Return (x, y) of the center of cell containing provided text 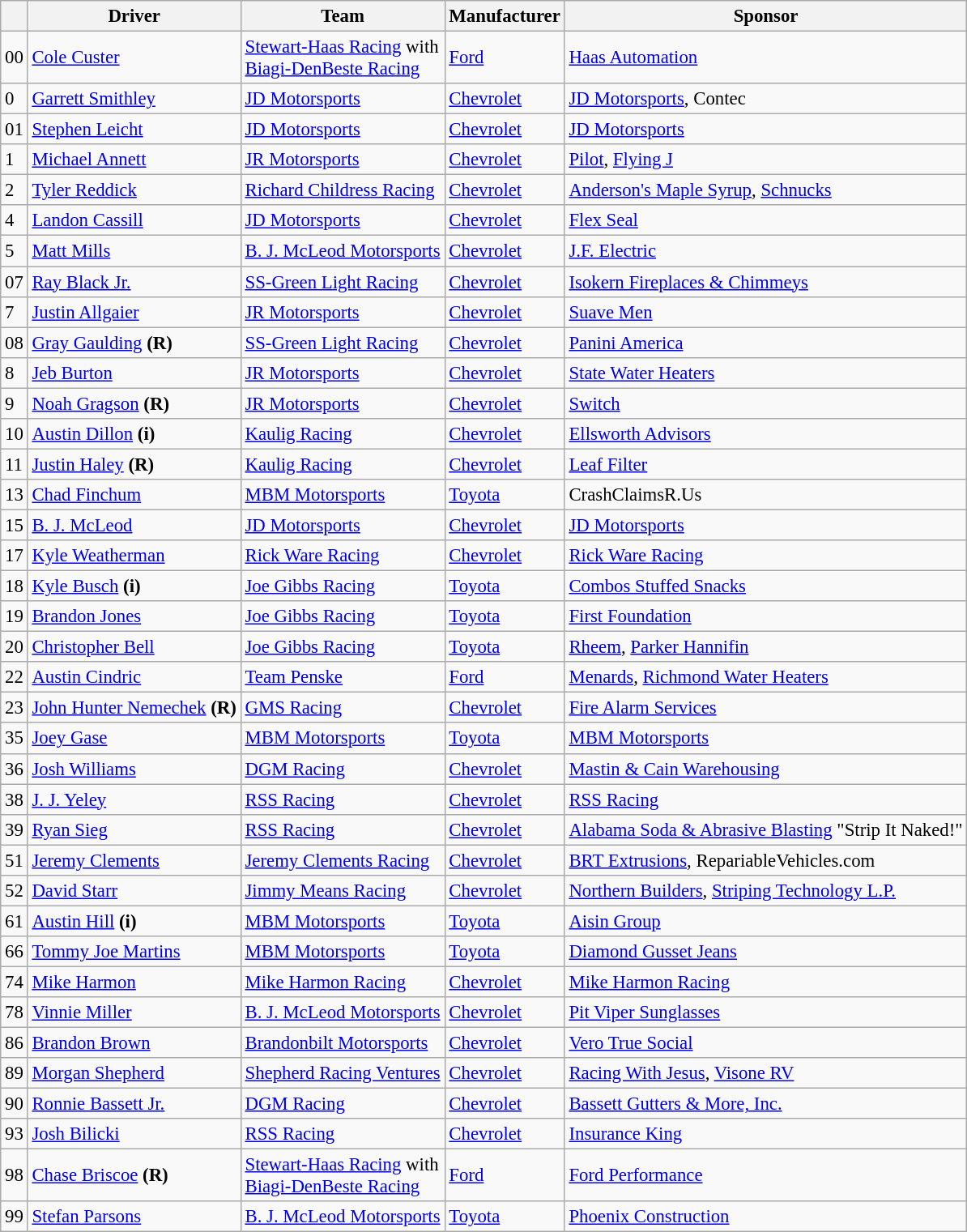
Stephen Leicht (134, 130)
Austin Dillon (i) (134, 434)
Justin Allgaier (134, 312)
Diamond Gusset Jeans (766, 952)
Anderson's Maple Syrup, Schnucks (766, 190)
9 (15, 403)
John Hunter Nemechek (R) (134, 708)
Haas Automation (766, 58)
Jeremy Clements Racing (343, 860)
93 (15, 1134)
01 (15, 130)
Jimmy Means Racing (343, 891)
Combos Stuffed Snacks (766, 586)
89 (15, 1073)
Brandonbilt Motorsports (343, 1043)
Shepherd Racing Ventures (343, 1073)
Fire Alarm Services (766, 708)
4 (15, 221)
Kyle Weatherman (134, 556)
GMS Racing (343, 708)
Matt Mills (134, 251)
Richard Childress Racing (343, 190)
Cole Custer (134, 58)
CrashClaimsR.Us (766, 495)
Michael Annett (134, 160)
Leaf Filter (766, 464)
Brandon Jones (134, 616)
Bassett Gutters & More, Inc. (766, 1104)
17 (15, 556)
78 (15, 1012)
Switch (766, 403)
Team (343, 16)
Alabama Soda & Abrasive Blasting "Strip It Naked!" (766, 829)
90 (15, 1104)
Pilot, Flying J (766, 160)
22 (15, 677)
Ronnie Bassett Jr. (134, 1104)
Flex Seal (766, 221)
Panini America (766, 343)
19 (15, 616)
B. J. McLeod (134, 525)
Chase Briscoe (R) (134, 1176)
Vero True Social (766, 1043)
Jeremy Clements (134, 860)
Manufacturer (505, 16)
Jeb Burton (134, 373)
Pit Viper Sunglasses (766, 1012)
51 (15, 860)
J.F. Electric (766, 251)
Brandon Brown (134, 1043)
Kyle Busch (i) (134, 586)
36 (15, 769)
61 (15, 921)
Suave Men (766, 312)
Joey Gase (134, 739)
Vinnie Miller (134, 1012)
Northern Builders, Striping Technology L.P. (766, 891)
Menards, Richmond Water Heaters (766, 677)
10 (15, 434)
Rheem, Parker Hannifin (766, 647)
1 (15, 160)
13 (15, 495)
5 (15, 251)
Ryan Sieg (134, 829)
Mike Harmon (134, 982)
Morgan Shepherd (134, 1073)
2 (15, 190)
39 (15, 829)
Tommy Joe Martins (134, 952)
First Foundation (766, 616)
Aisin Group (766, 921)
Ellsworth Advisors (766, 434)
Tyler Reddick (134, 190)
Landon Cassill (134, 221)
Ford Performance (766, 1176)
74 (15, 982)
Noah Gragson (R) (134, 403)
Austin Hill (i) (134, 921)
15 (15, 525)
Insurance King (766, 1134)
Chad Finchum (134, 495)
52 (15, 891)
Sponsor (766, 16)
7 (15, 312)
Mastin & Cain Warehousing (766, 769)
20 (15, 647)
00 (15, 58)
Justin Haley (R) (134, 464)
98 (15, 1176)
07 (15, 282)
Team Penske (343, 677)
Garrett Smithley (134, 99)
JD Motorsports, Contec (766, 99)
Austin Cindric (134, 677)
David Starr (134, 891)
Christopher Bell (134, 647)
18 (15, 586)
Josh Williams (134, 769)
23 (15, 708)
8 (15, 373)
0 (15, 99)
08 (15, 343)
11 (15, 464)
BRT Extrusions, RepariableVehicles.com (766, 860)
Isokern Fireplaces & Chimmeys (766, 282)
66 (15, 952)
Racing With Jesus, Visone RV (766, 1073)
J. J. Yeley (134, 799)
Driver (134, 16)
Gray Gaulding (R) (134, 343)
Josh Bilicki (134, 1134)
35 (15, 739)
Ray Black Jr. (134, 282)
86 (15, 1043)
State Water Heaters (766, 373)
38 (15, 799)
